Detect which cell encompasses the target text, then output its [x, y] center coordinate. 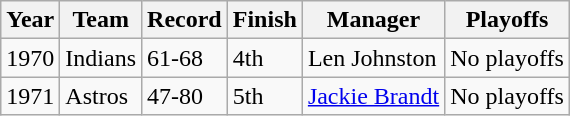
Finish [264, 20]
47-80 [185, 96]
Record [185, 20]
1971 [30, 96]
Astros [101, 96]
4th [264, 58]
61-68 [185, 58]
Len Johnston [373, 58]
Manager [373, 20]
Jackie Brandt [373, 96]
Indians [101, 58]
1970 [30, 58]
Year [30, 20]
Playoffs [508, 20]
5th [264, 96]
Team [101, 20]
